Extract the [x, y] coordinate from the center of the cell holding the provided text.  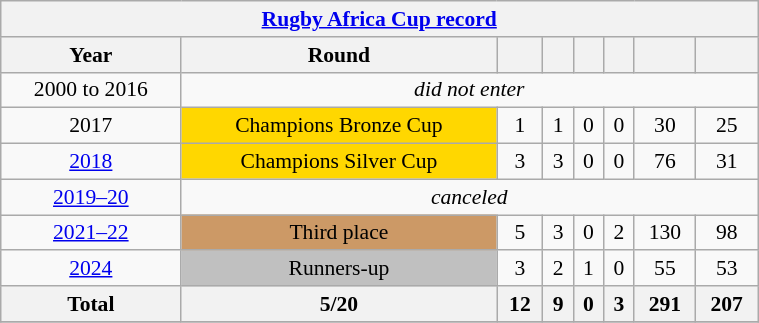
2021–22 [91, 233]
Total [91, 304]
Rugby Africa Cup record [380, 19]
Champions Silver Cup [339, 162]
291 [665, 304]
31 [727, 162]
5/20 [339, 304]
2017 [91, 126]
Year [91, 55]
5 [520, 233]
2019–20 [91, 197]
25 [727, 126]
30 [665, 126]
Round [339, 55]
2000 to 2016 [91, 90]
130 [665, 233]
76 [665, 162]
9 [558, 304]
2018 [91, 162]
53 [727, 269]
Champions Bronze Cup [339, 126]
207 [727, 304]
Runners-up [339, 269]
12 [520, 304]
55 [665, 269]
did not enter [470, 90]
canceled [470, 197]
Third place [339, 233]
2024 [91, 269]
98 [727, 233]
